Extract the [X, Y] coordinate from the center of the cell holding the provided text.  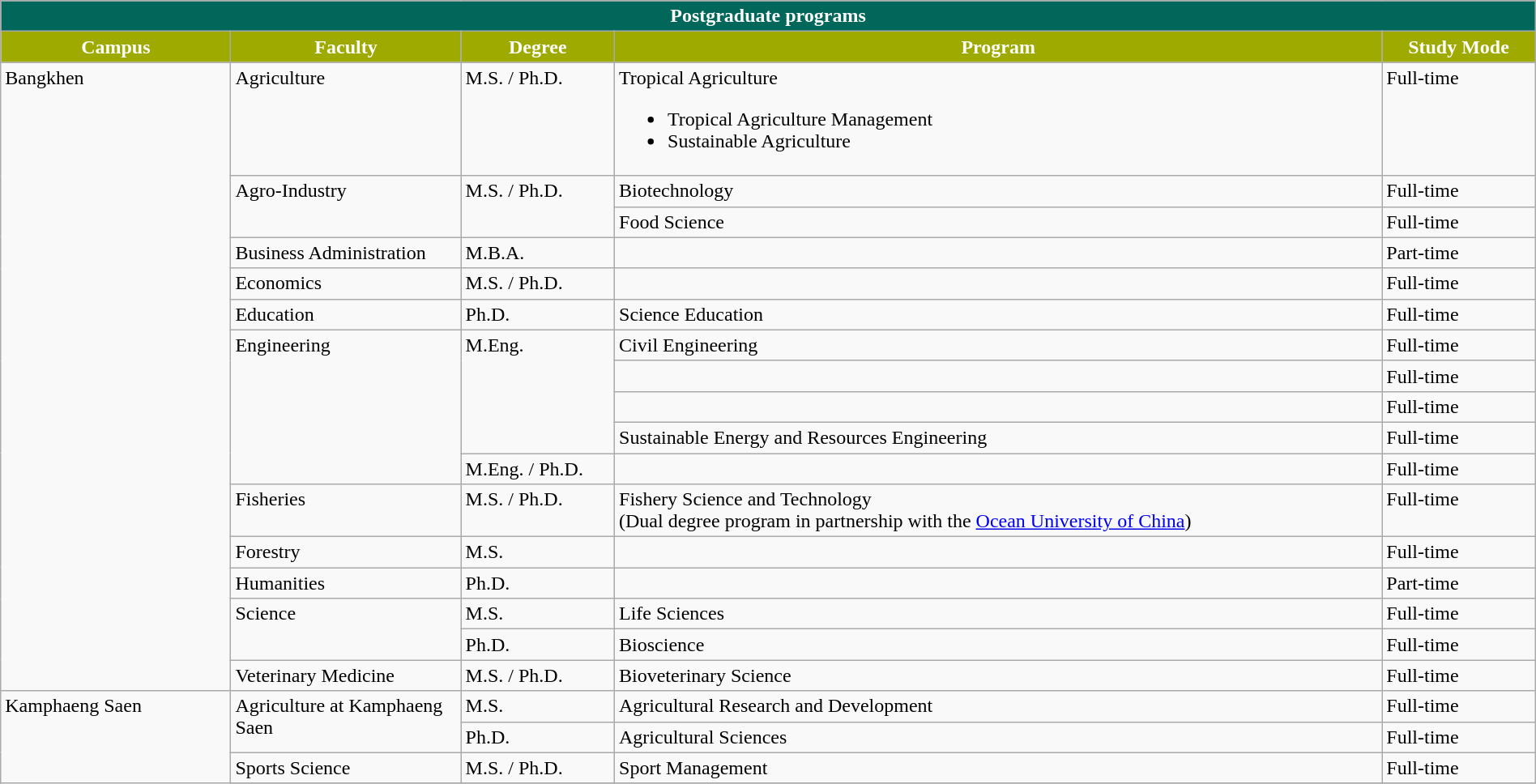
Humanities [346, 583]
Business Administration [346, 253]
M.B.A. [538, 253]
Civil Engineering [998, 345]
Biotechnology [998, 191]
Science [346, 629]
Sports Science [346, 768]
Program [998, 47]
Bangkhen [116, 377]
Bioscience [998, 645]
Kamphaeng Saen [116, 737]
Agriculture [346, 119]
Veterinary Medicine [346, 675]
Food Science [998, 222]
Degree [538, 47]
Engineering [346, 407]
Campus [116, 47]
Agricultural Sciences [998, 737]
Fishery Science and Technology(Dual degree program in partnership with the Ocean University of China) [998, 510]
Fisheries [346, 510]
Forestry [346, 552]
Faculty [346, 47]
Science Education [998, 314]
Life Sciences [998, 614]
Study Mode [1458, 47]
Sport Management [998, 768]
Sustainable Energy and Resources Engineering [998, 437]
Economics [346, 283]
Education [346, 314]
Postgraduate programs [768, 16]
Agriculture at Kamphaeng Saen [346, 722]
Agricultural Research and Development [998, 706]
Agro-Industry [346, 207]
M.Eng. / Ph.D. [538, 469]
Tropical AgricultureTropical Agriculture ManagementSustainable Agriculture [998, 119]
M.Eng. [538, 391]
Bioveterinary Science [998, 675]
